Locate the cell with the specified text and output its (X, Y) center coordinate. 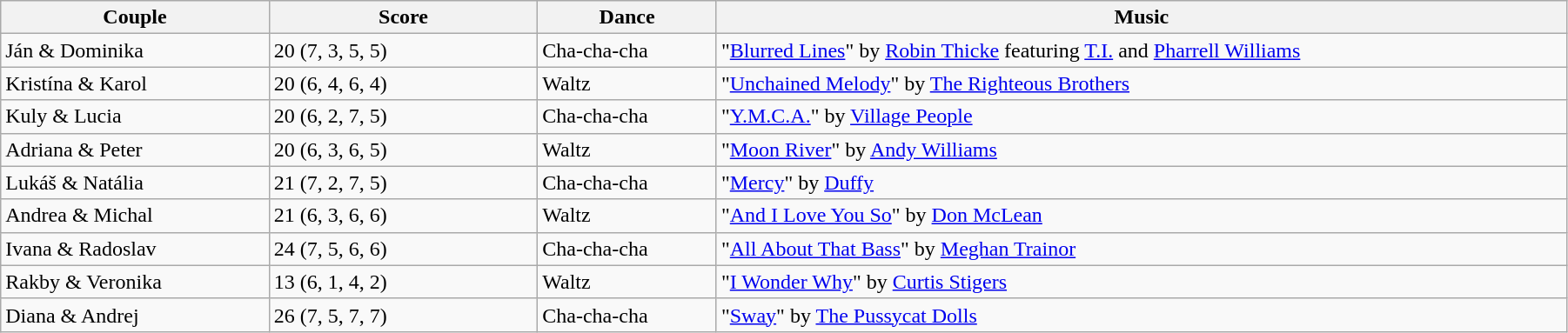
Score (404, 17)
"Blurred Lines" by Robin Thicke featuring T.I. and Pharrell Williams (1142, 50)
Music (1142, 17)
24 (7, 5, 6, 6) (404, 249)
Dance (627, 17)
"Unchained Melody" by The Righteous Brothers (1142, 83)
"And I Love You So" by Don McLean (1142, 216)
20 (6, 3, 6, 5) (404, 150)
20 (7, 3, 5, 5) (404, 50)
"Sway" by The Pussycat Dolls (1142, 315)
Andrea & Michal (136, 216)
13 (6, 1, 4, 2) (404, 282)
26 (7, 5, 7, 7) (404, 315)
"Moon River" by Andy Williams (1142, 150)
Ivana & Radoslav (136, 249)
20 (6, 2, 7, 5) (404, 117)
Rakby & Veronika (136, 282)
"I Wonder Why" by Curtis Stigers (1142, 282)
"Y.M.C.A." by Village People (1142, 117)
21 (7, 2, 7, 5) (404, 183)
Lukáš & Natália (136, 183)
"Mercy" by Duffy (1142, 183)
20 (6, 4, 6, 4) (404, 83)
Couple (136, 17)
Ján & Dominika (136, 50)
Adriana & Peter (136, 150)
Kuly & Lucia (136, 117)
"All About That Bass" by Meghan Trainor (1142, 249)
Kristína & Karol (136, 83)
21 (6, 3, 6, 6) (404, 216)
Diana & Andrej (136, 315)
